Identify which cell holds the provided text, then report its [X, Y] central coordinate. 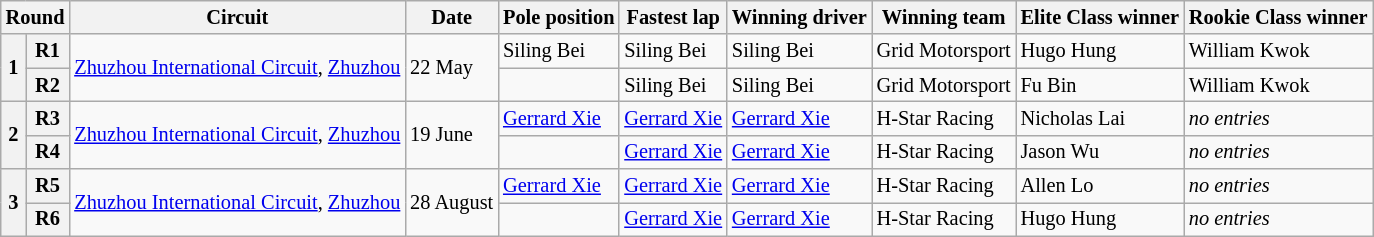
28 August [452, 202]
Allen Lo [1100, 186]
R3 [48, 118]
2 [14, 134]
Rookie Class winner [1278, 17]
Round [36, 17]
Nicholas Lai [1100, 118]
R6 [48, 219]
22 May [452, 68]
3 [14, 202]
R2 [48, 85]
R5 [48, 186]
Fu Bin [1100, 85]
Winning driver [800, 17]
Jason Wu [1100, 152]
R4 [48, 152]
Date [452, 17]
19 June [452, 134]
Elite Class winner [1100, 17]
Circuit [237, 17]
Winning team [944, 17]
R1 [48, 51]
Fastest lap [673, 17]
Pole position [558, 17]
1 [14, 68]
